From the cell containing the given text, extract its center point as [X, Y] coordinate. 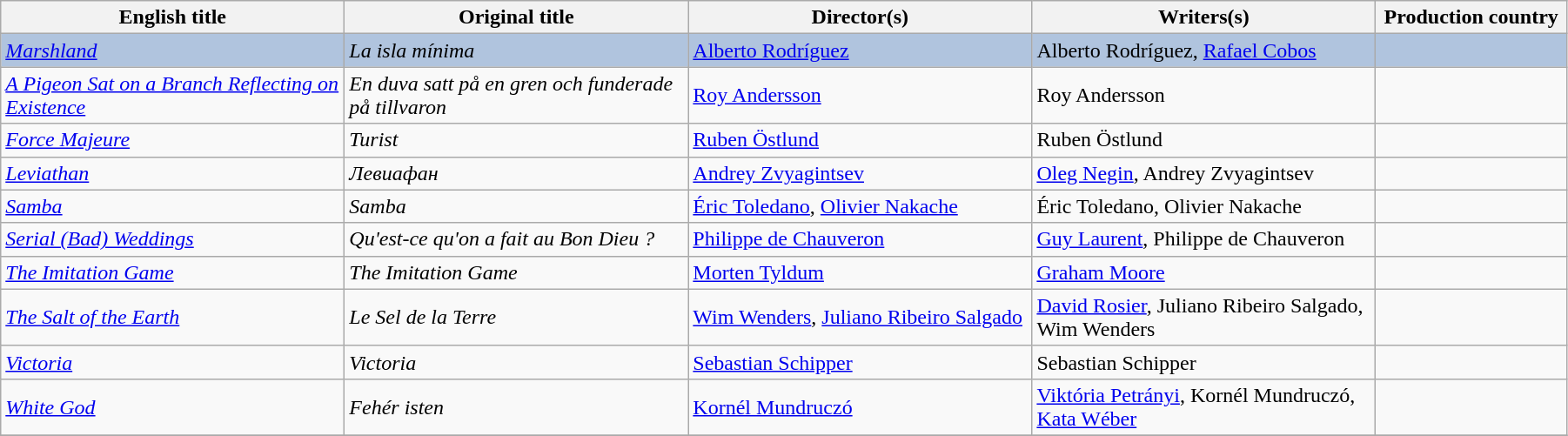
Qu'est-ce qu'on a fait au Bon Dieu ? [517, 239]
Fehér isten [517, 407]
Force Majeure [172, 140]
Alberto Rodríguez [860, 50]
Marshland [172, 50]
Graham Moore [1204, 272]
The Salt of the Earth [172, 317]
Andrey Zvyagintsev [860, 173]
En duva satt på en gren och funderade på tillvaron [517, 96]
Production country [1471, 17]
Левиафан [517, 173]
English title [172, 17]
La isla mínima [517, 50]
A Pigeon Sat on a Branch Reflecting on Existence [172, 96]
Serial (Bad) Weddings [172, 239]
Oleg Negin, Andrey Zvyagintsev [1204, 173]
Original title [517, 17]
Viktória Petrányi, Kornél Mundruczó, Kata Wéber [1204, 407]
Leviathan [172, 173]
Guy Laurent, Philippe de Chauveron [1204, 239]
Director(s) [860, 17]
White God [172, 407]
Philippe de Chauveron [860, 239]
Le Sel de la Terre [517, 317]
Turist [517, 140]
Wim Wenders, Juliano Ribeiro Salgado [860, 317]
Kornél Mundruczó [860, 407]
David Rosier, Juliano Ribeiro Salgado, Wim Wenders [1204, 317]
Alberto Rodríguez, Rafael Cobos [1204, 50]
Writers(s) [1204, 17]
Morten Tyldum [860, 272]
